Search for the cell housing the specified text and yield its (X, Y) center coordinate. 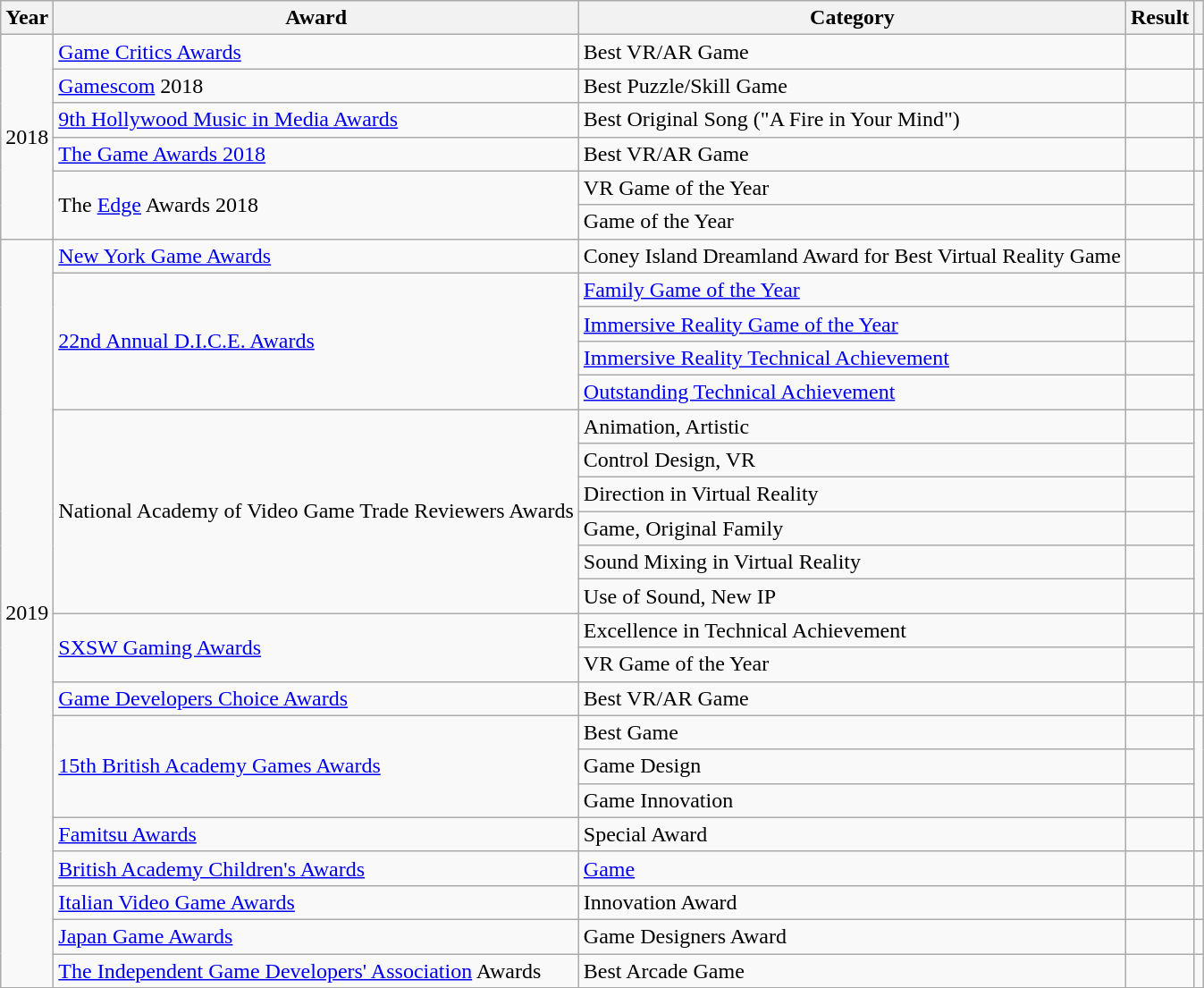
Award (316, 18)
Best Arcade Game (852, 970)
The Game Awards 2018 (316, 154)
Coney Island Dreamland Award for Best Virtual Reality Game (852, 256)
Year (27, 18)
Use of Sound, New IP (852, 596)
Immersive Reality Game of the Year (852, 324)
2018 (27, 137)
New York Game Awards (316, 256)
The Edge Awards 2018 (316, 205)
Sound Mixing in Virtual Reality (852, 562)
Game Designers Award (852, 936)
15th British Academy Games Awards (316, 766)
Result (1159, 18)
Innovation Award (852, 902)
Animation, Artistic (852, 426)
Direction in Virtual Reality (852, 494)
2019 (27, 613)
Game Design (852, 766)
Immersive Reality Technical Achievement (852, 358)
Best Puzzle/Skill Game (852, 86)
Category (852, 18)
SXSW Gaming Awards (316, 647)
Famitsu Awards (316, 834)
Gamescom 2018 (316, 86)
22nd Annual D.I.C.E. Awards (316, 341)
Game of the Year (852, 222)
Game Developers Choice Awards (316, 698)
Best Game (852, 732)
The Independent Game Developers' Association Awards (316, 970)
Outstanding Technical Achievement (852, 392)
Game Innovation (852, 800)
Japan Game Awards (316, 936)
Excellence in Technical Achievement (852, 630)
Best Original Song ("A Fire in Your Mind") (852, 120)
Italian Video Game Awards (316, 902)
Game, Original Family (852, 528)
9th Hollywood Music in Media Awards (316, 120)
British Academy Children's Awards (316, 868)
Game Critics Awards (316, 52)
Family Game of the Year (852, 290)
Game (852, 868)
Special Award (852, 834)
Control Design, VR (852, 460)
National Academy of Video Game Trade Reviewers Awards (316, 511)
